Locate the cell with the specified text and output its [X, Y] center coordinate. 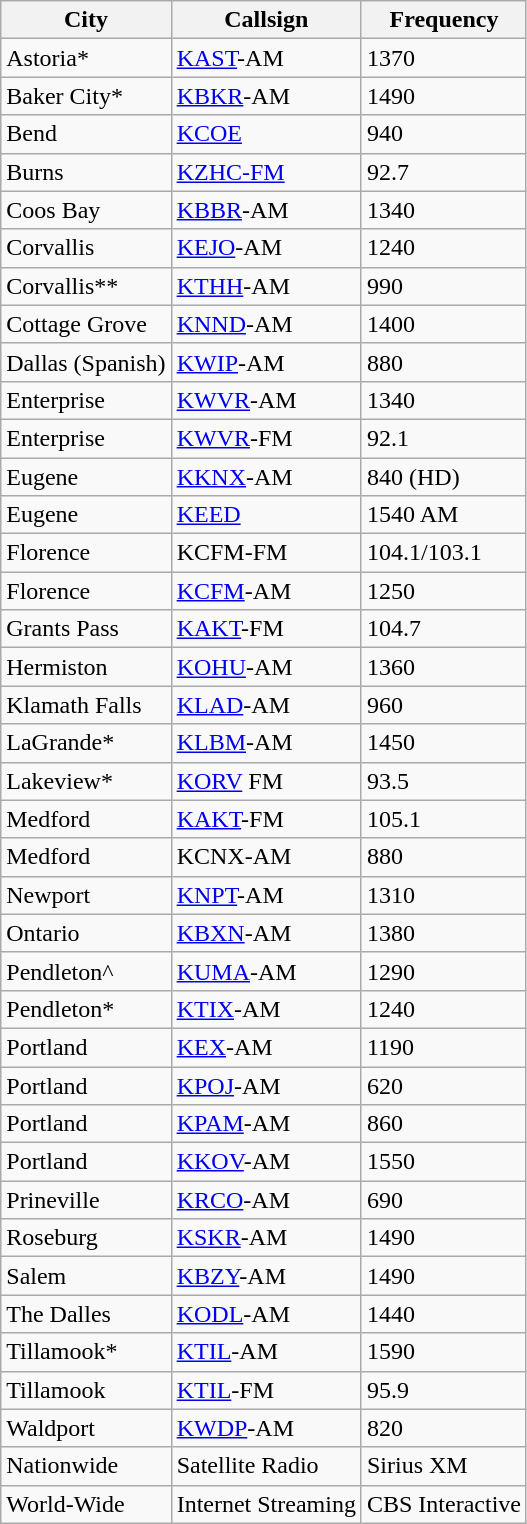
KKOV-AM [266, 1162]
Corvallis [86, 248]
KNND-AM [266, 324]
Corvallis** [86, 286]
Salem [86, 1276]
990 [444, 286]
Callsign [266, 20]
KORV FM [266, 781]
Grants Pass [86, 629]
92.1 [444, 438]
KSKR-AM [266, 1238]
820 [444, 1428]
KBZY-AM [266, 1276]
Tillamook* [86, 1352]
Hermiston [86, 667]
Coos Bay [86, 210]
LaGrande* [86, 743]
1550 [444, 1162]
KCOE [266, 134]
1440 [444, 1314]
KTIX-AM [266, 1009]
Ontario [86, 933]
Nationwide [86, 1466]
CBS Interactive [444, 1504]
KBXN-AM [266, 933]
1400 [444, 324]
1190 [444, 1047]
KAST-AM [266, 58]
KOHU-AM [266, 667]
KLAD-AM [266, 705]
Prineville [86, 1200]
105.1 [444, 819]
1450 [444, 743]
93.5 [444, 781]
KCFM-FM [266, 553]
104.7 [444, 629]
KNPT-AM [266, 895]
Waldport [86, 1428]
KUMA-AM [266, 971]
95.9 [444, 1390]
1590 [444, 1352]
KLBM-AM [266, 743]
KBBR-AM [266, 210]
104.1/103.1 [444, 553]
KCFM-AM [266, 591]
840 (HD) [444, 477]
1360 [444, 667]
KWDP-AM [266, 1428]
KEED [266, 515]
World-Wide [86, 1504]
92.7 [444, 172]
Burns [86, 172]
KBKR-AM [266, 96]
Newport [86, 895]
690 [444, 1200]
Frequency [444, 20]
Pendleton^ [86, 971]
KRCO-AM [266, 1200]
Klamath Falls [86, 705]
Tillamook [86, 1390]
620 [444, 1085]
940 [444, 134]
KKNX-AM [266, 477]
KTHH-AM [266, 286]
KZHC-FM [266, 172]
1380 [444, 933]
KPOJ-AM [266, 1085]
1310 [444, 895]
KWIP-AM [266, 362]
KPAM-AM [266, 1124]
KCNX-AM [266, 857]
1540 AM [444, 515]
Dallas (Spanish) [86, 362]
KWVR-AM [266, 400]
860 [444, 1124]
1250 [444, 591]
Sirius XM [444, 1466]
Bend [86, 134]
1290 [444, 971]
Baker City* [86, 96]
KTIL-FM [266, 1390]
KEX-AM [266, 1047]
KTIL-AM [266, 1352]
1370 [444, 58]
KEJO-AM [266, 248]
City [86, 20]
Satellite Radio [266, 1466]
Internet Streaming [266, 1504]
KODL-AM [266, 1314]
KWVR-FM [266, 438]
Roseburg [86, 1238]
960 [444, 705]
Pendleton* [86, 1009]
Cottage Grove [86, 324]
The Dalles [86, 1314]
Lakeview* [86, 781]
Astoria* [86, 58]
